Return [X, Y] of the center of cell containing provided text 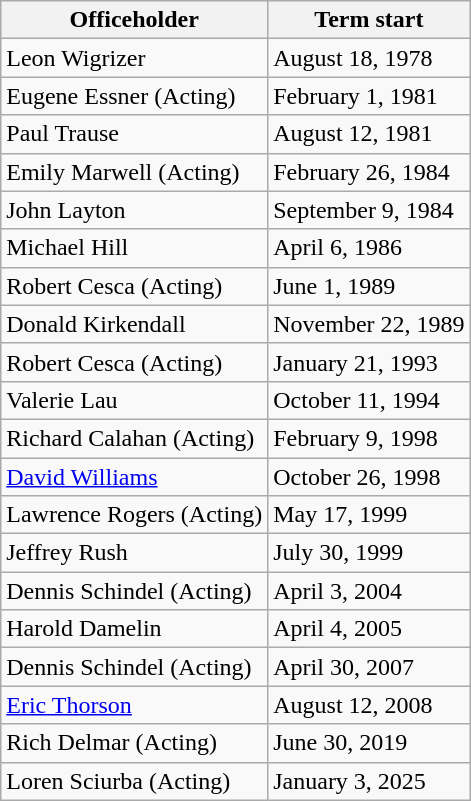
August 12, 1981 [369, 134]
August 12, 2008 [369, 705]
October 26, 1998 [369, 477]
Eric Thorson [134, 705]
Valerie Lau [134, 400]
April 3, 2004 [369, 591]
Harold Damelin [134, 629]
April 4, 2005 [369, 629]
Lawrence Rogers (Acting) [134, 515]
Term start [369, 20]
Rich Delmar (Acting) [134, 743]
February 26, 1984 [369, 172]
January 3, 2025 [369, 781]
Eugene Essner (Acting) [134, 96]
Loren Sciurba (Acting) [134, 781]
Donald Kirkendall [134, 324]
Leon Wigrizer [134, 58]
Officeholder [134, 20]
Emily Marwell (Acting) [134, 172]
Paul Trause [134, 134]
April 6, 1986 [369, 248]
Michael Hill [134, 248]
Richard Calahan (Acting) [134, 438]
September 9, 1984 [369, 210]
July 30, 1999 [369, 553]
May 17, 1999 [369, 515]
February 1, 1981 [369, 96]
June 1, 1989 [369, 286]
David Williams [134, 477]
January 21, 1993 [369, 362]
Jeffrey Rush [134, 553]
June 30, 2019 [369, 743]
February 9, 1998 [369, 438]
October 11, 1994 [369, 400]
April 30, 2007 [369, 667]
August 18, 1978 [369, 58]
November 22, 1989 [369, 324]
John Layton [134, 210]
